Capture the cell that displays the provided text and extract its [x, y] central coordinate. 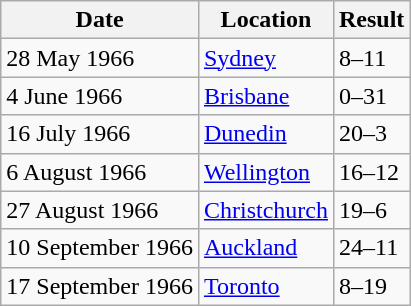
20–3 [371, 134]
16–12 [371, 172]
24–11 [371, 248]
Dunedin [266, 134]
Date [100, 20]
0–31 [371, 96]
Location [266, 20]
Result [371, 20]
28 May 1966 [100, 58]
16 July 1966 [100, 134]
4 June 1966 [100, 96]
Auckland [266, 248]
17 September 1966 [100, 286]
8–11 [371, 58]
8–19 [371, 286]
Toronto [266, 286]
19–6 [371, 210]
6 August 1966 [100, 172]
Christchurch [266, 210]
Wellington [266, 172]
27 August 1966 [100, 210]
Sydney [266, 58]
10 September 1966 [100, 248]
Brisbane [266, 96]
